Capture the cell that displays the provided text and extract its [x, y] central coordinate. 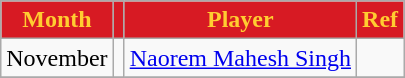
Month [57, 20]
Ref [380, 20]
Naorem Mahesh Singh [240, 58]
Player [240, 20]
November [57, 58]
